Detect which cell encompasses the target text, then output its [x, y] center coordinate. 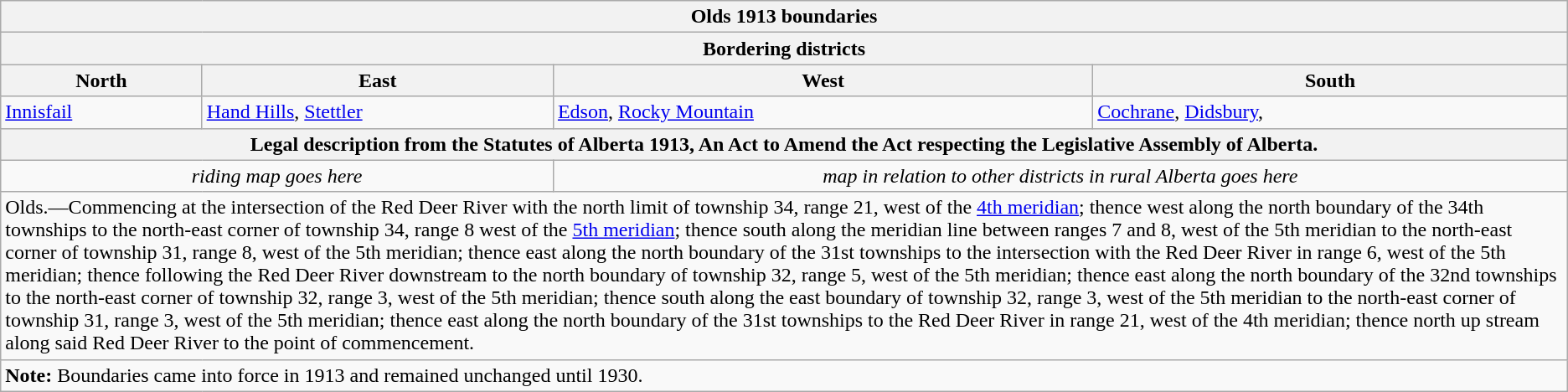
Bordering districts [784, 49]
riding map goes here [277, 176]
South [1330, 80]
Legal description from the Statutes of Alberta 1913, An Act to Amend the Act respecting the Legislative Assembly of Alberta. [784, 144]
map in relation to other districts in rural Alberta goes here [1060, 176]
Hand Hills, Stettler [377, 112]
Edson, Rocky Mountain [823, 112]
Olds 1913 boundaries [784, 17]
North [101, 80]
West [823, 80]
Note: Boundaries came into force in 1913 and remained unchanged until 1930. [784, 375]
Cochrane, Didsbury, [1330, 112]
East [377, 80]
Innisfail [101, 112]
